Determine the (x, y) coordinate at the center of the cell enclosing the given text.  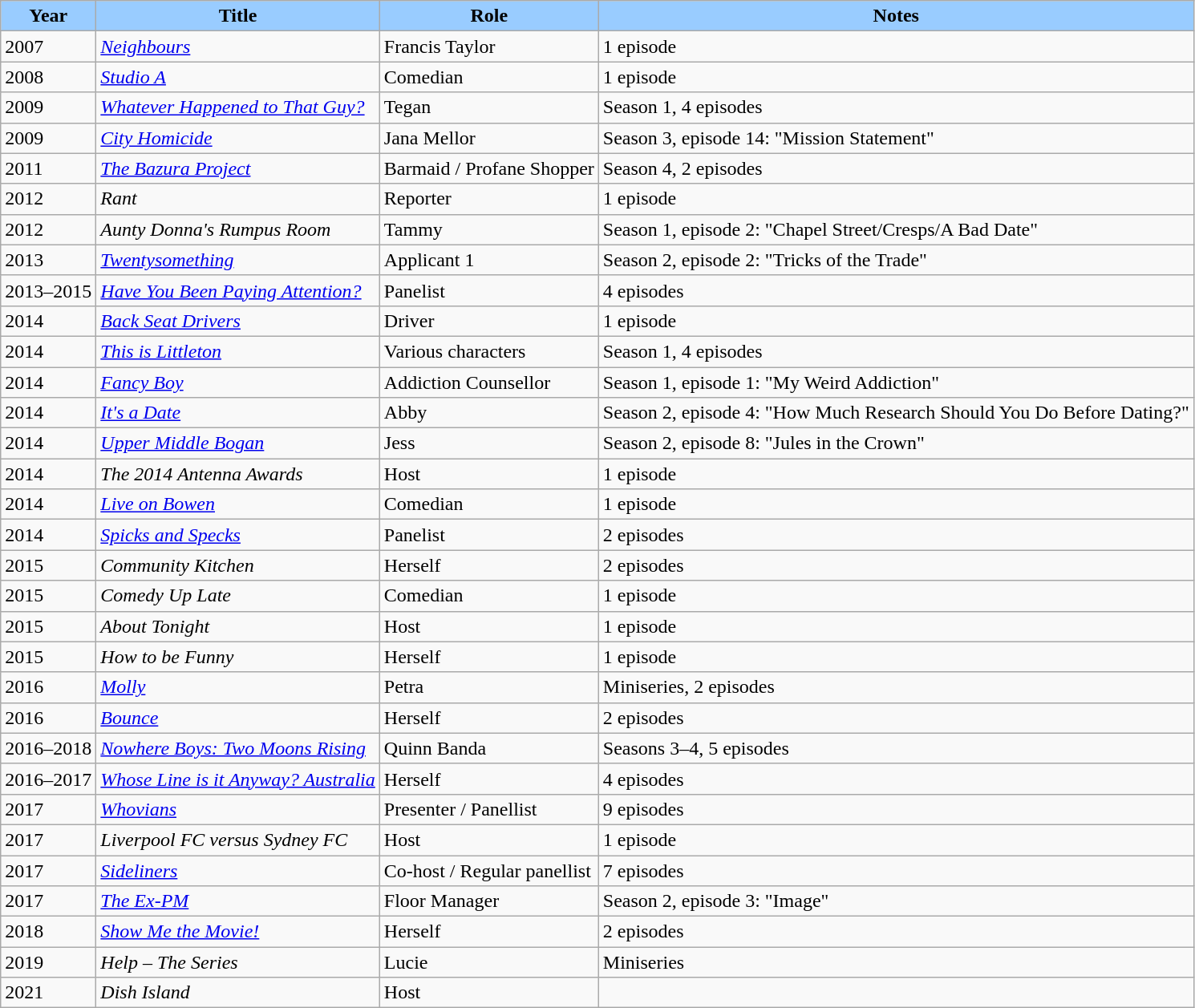
Barmaid / Profane Shopper (489, 168)
Aunty Donna's Rumpus Room (238, 229)
Tegan (489, 107)
Jess (489, 443)
Season 4, 2 episodes (896, 168)
Miniseries, 2 episodes (896, 687)
Season 1, episode 1: "My Weird Addiction" (896, 383)
Role (489, 16)
Live on Bowen (238, 504)
Season 2, episode 3: "Image" (896, 901)
Community Kitchen (238, 565)
2019 (48, 962)
2013 (48, 260)
Presenter / Panellist (489, 809)
2013–2015 (48, 290)
Whovians (238, 809)
2016–2017 (48, 779)
Seasons 3–4, 5 episodes (896, 748)
Various characters (489, 351)
Neighbours (238, 47)
Year (48, 16)
Fancy Boy (238, 383)
Jana Mellor (489, 138)
Molly (238, 687)
Rant (238, 199)
Whatever Happened to That Guy? (238, 107)
Season 2, episode 4: "How Much Research Should You Do Before Dating?" (896, 413)
7 episodes (896, 870)
Dish Island (238, 993)
Have You Been Paying Attention? (238, 290)
Sideliners (238, 870)
2021 (48, 993)
Addiction Counsellor (489, 383)
How to be Funny (238, 657)
Season 2, episode 2: "Tricks of the Trade" (896, 260)
Driver (489, 321)
Abby (489, 413)
2016–2018 (48, 748)
It's a Date (238, 413)
Miniseries (896, 962)
Whose Line is it Anyway? Australia (238, 779)
This is Littleton (238, 351)
About Tonight (238, 626)
Comedy Up Late (238, 596)
Spicks and Specks (238, 535)
Applicant 1 (489, 260)
9 episodes (896, 809)
Petra (489, 687)
Season 2, episode 8: "Jules in the Crown" (896, 443)
Co-host / Regular panellist (489, 870)
Title (238, 16)
The 2014 Antenna Awards (238, 474)
2008 (48, 77)
Quinn Banda (489, 748)
Lucie (489, 962)
Notes (896, 16)
Reporter (489, 199)
2011 (48, 168)
Show Me the Movie! (238, 932)
Season 3, episode 14: "Mission Statement" (896, 138)
Bounce (238, 718)
Tammy (489, 229)
Nowhere Boys: Two Moons Rising (238, 748)
2007 (48, 47)
Help – The Series (238, 962)
Francis Taylor (489, 47)
Liverpool FC versus Sydney FC (238, 840)
2018 (48, 932)
City Homicide (238, 138)
The Bazura Project (238, 168)
The Ex-PM (238, 901)
Season 1, episode 2: "Chapel Street/Cresps/A Bad Date" (896, 229)
Floor Manager (489, 901)
Upper Middle Bogan (238, 443)
Twentysomething (238, 260)
Back Seat Drivers (238, 321)
Studio A (238, 77)
